Detect which cell encompasses the target text, then output its [X, Y] center coordinate. 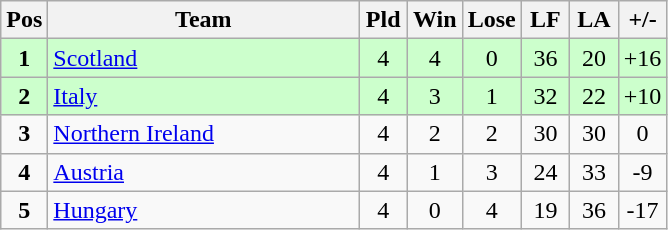
Team [204, 20]
-9 [642, 172]
+10 [642, 96]
Austria [204, 172]
LA [594, 20]
32 [546, 96]
Italy [204, 96]
Pld [384, 20]
Win [434, 20]
Hungary [204, 210]
Lose [492, 20]
+16 [642, 58]
-17 [642, 210]
24 [546, 172]
LF [546, 20]
20 [594, 58]
33 [594, 172]
Northern Ireland [204, 134]
Scotland [204, 58]
5 [24, 210]
+/- [642, 20]
19 [546, 210]
Pos [24, 20]
22 [594, 96]
